Capture the cell that displays the provided text and extract its (X, Y) central coordinate. 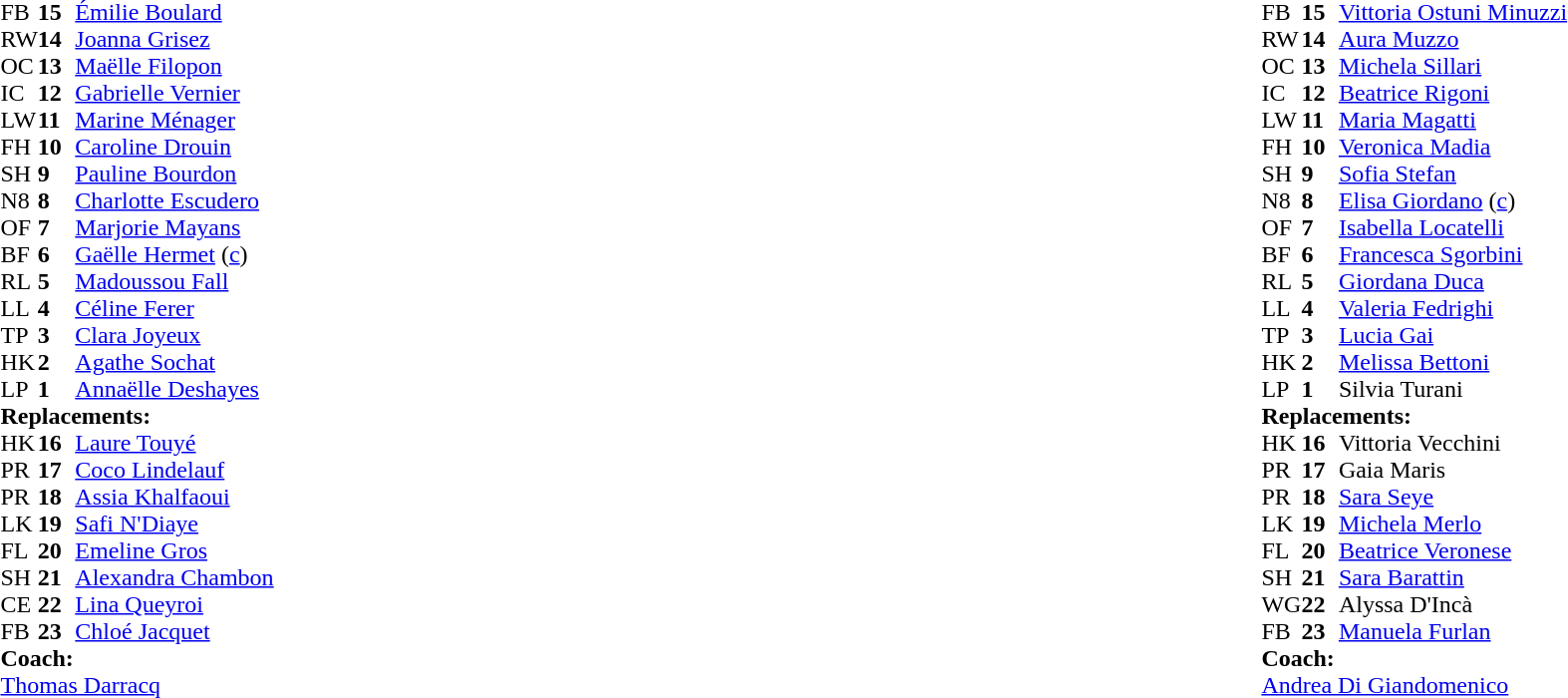
Sara Seye (1453, 497)
Beatrice Rigoni (1453, 94)
Sofia Stefan (1453, 174)
Marjorie Mayans (173, 227)
Alexandra Chambon (173, 578)
Maëlle Filopon (173, 66)
Michela Sillari (1453, 66)
Michela Merlo (1453, 524)
Joanna Grisez (173, 40)
Coco Lindelauf (173, 471)
Caroline Drouin (173, 148)
Lucia Gai (1453, 335)
Chloé Jacquet (173, 632)
Assia Khalfaoui (173, 497)
Agathe Sochat (173, 363)
Beatrice Veronese (1453, 550)
Gaëlle Hermet (c) (173, 255)
Francesca Sgorbini (1453, 255)
Valeria Fedrighi (1453, 309)
Aura Muzzo (1453, 40)
Melissa Bettoni (1453, 363)
Manuela Furlan (1453, 632)
Emeline Gros (173, 550)
WG (1281, 604)
Gabrielle Vernier (173, 94)
Gaia Maris (1453, 471)
Marine Ménager (173, 120)
Veronica Madia (1453, 148)
Elisa Giordano (c) (1453, 201)
Laure Touyé (173, 443)
Giordana Duca (1453, 281)
Isabella Locatelli (1453, 227)
Annaëlle Deshayes (173, 389)
Madoussou Fall (173, 281)
CE (18, 604)
Sara Barattin (1453, 578)
Pauline Bourdon (173, 174)
Maria Magatti (1453, 120)
Safi N'Diaye (173, 524)
Céline Ferer (173, 309)
Alyssa D'Incà (1453, 604)
Vittoria Vecchini (1453, 443)
Charlotte Escudero (173, 201)
Silvia Turani (1453, 389)
Clara Joyeux (173, 335)
Lina Queyroi (173, 604)
